Search for the cell housing the specified text and yield its (x, y) center coordinate. 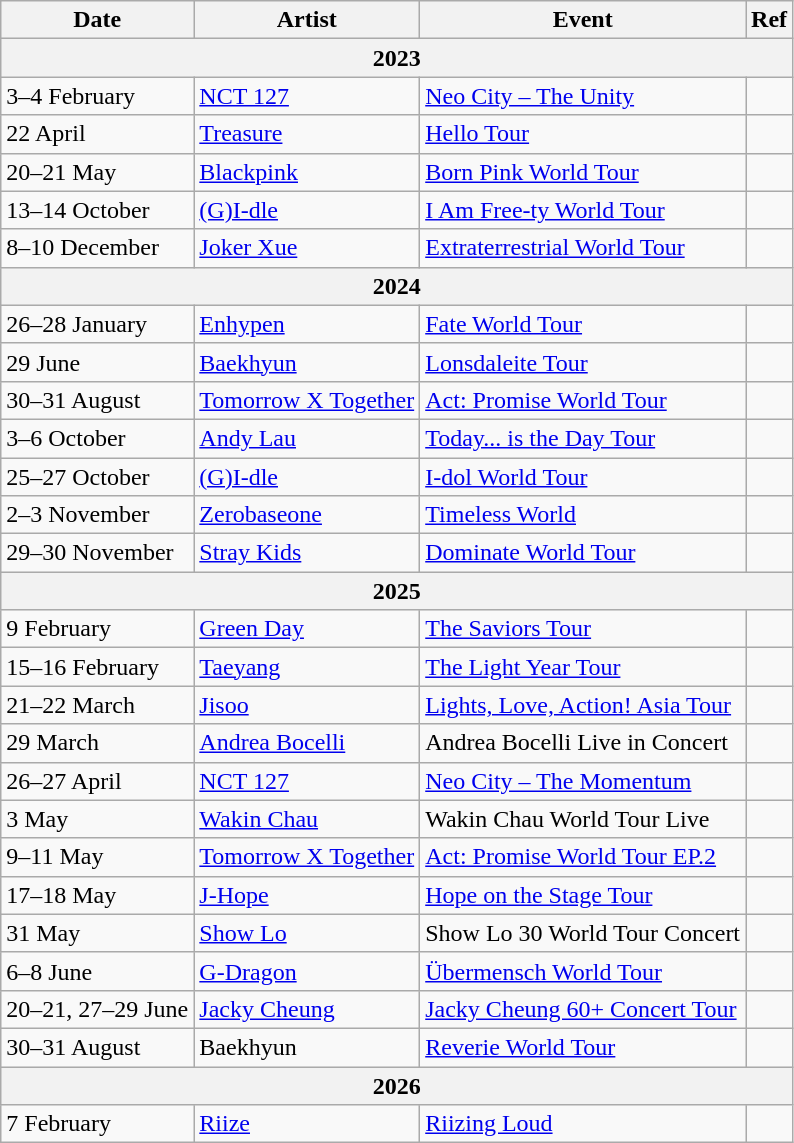
Treasure (307, 134)
20–21 May (98, 172)
8–10 December (98, 248)
Andrea Bocelli (307, 743)
The Light Year Tour (583, 667)
Timeless World (583, 515)
31 May (98, 933)
29 March (98, 743)
26–28 January (98, 324)
I Am Free-ty World Tour (583, 210)
Andy Lau (307, 438)
21–22 March (98, 705)
6–8 June (98, 971)
17–18 May (98, 895)
3 May (98, 819)
22 April (98, 134)
25–27 October (98, 477)
Extraterrestrial World Tour (583, 248)
Blackpink (307, 172)
2023 (397, 58)
Today... is the Day Tour (583, 438)
Zerobaseone (307, 515)
Stray Kids (307, 553)
Date (98, 20)
Green Day (307, 629)
Show Lo 30 World Tour Concert (583, 933)
2025 (397, 591)
Ref (770, 20)
20–21, 27–29 June (98, 1009)
Dominate World Tour (583, 553)
29–30 November (98, 553)
The Saviors Tour (583, 629)
2024 (397, 286)
Hope on the Stage Tour (583, 895)
13–14 October (98, 210)
Reverie World Tour (583, 1047)
Artist (307, 20)
Jacky Cheung 60+ Concert Tour (583, 1009)
2–3 November (98, 515)
2026 (397, 1085)
Neo City – The Unity (583, 96)
Fate World Tour (583, 324)
Born Pink World Tour (583, 172)
Show Lo (307, 933)
Act: Promise World Tour (583, 400)
Joker Xue (307, 248)
Riizing Loud (583, 1124)
Enhypen (307, 324)
29 June (98, 362)
Wakin Chau (307, 819)
7 February (98, 1124)
I-dol World Tour (583, 477)
Jisoo (307, 705)
3–6 October (98, 438)
Jacky Cheung (307, 1009)
9 February (98, 629)
3–4 February (98, 96)
Neo City – The Momentum (583, 781)
15–16 February (98, 667)
J-Hope (307, 895)
Wakin Chau World Tour Live (583, 819)
26–27 April (98, 781)
Taeyang (307, 667)
Hello Tour (583, 134)
9–11 May (98, 857)
Riize (307, 1124)
Lonsdaleite Tour (583, 362)
Andrea Bocelli Live in Concert (583, 743)
Act: Promise World Tour EP.2 (583, 857)
Übermensch World Tour (583, 971)
Event (583, 20)
Lights, Love, Action! Asia Tour (583, 705)
G-Dragon (307, 971)
